Scan for the cell matching the given text and deliver its (x, y) coordinate at center. 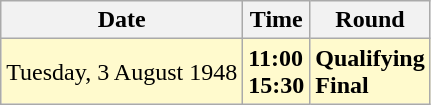
Time (276, 20)
Date (122, 20)
Tuesday, 3 August 1948 (122, 72)
11:0015:30 (276, 72)
Round (370, 20)
QualifyingFinal (370, 72)
